Identify which cell holds the provided text, then report its [x, y] central coordinate. 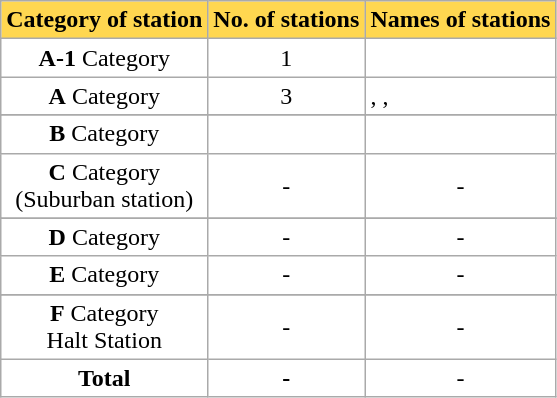
No. of stations [286, 20]
3 [286, 96]
B Category [104, 134]
1 [286, 58]
C Category(Suburban station) [104, 186]
Category of station [104, 20]
E Category [104, 275]
Names of stations [460, 20]
F CategoryHalt Station [104, 326]
Total [104, 378]
D Category [104, 237]
, , [460, 96]
A Category [104, 96]
A-1 Category [104, 58]
